Capture the cell that displays the provided text and extract its [x, y] central coordinate. 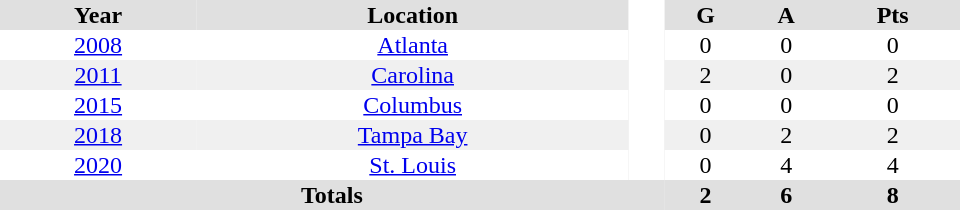
2015 [98, 105]
Atlanta [412, 45]
2020 [98, 165]
G [706, 15]
Year [98, 15]
8 [892, 195]
Location [412, 15]
Tampa Bay [412, 135]
Pts [892, 15]
2018 [98, 135]
St. Louis [412, 165]
2008 [98, 45]
A [786, 15]
2011 [98, 75]
Totals [332, 195]
Carolina [412, 75]
Columbus [412, 105]
6 [786, 195]
